Scan for the cell matching the given text and deliver its [X, Y] coordinate at center. 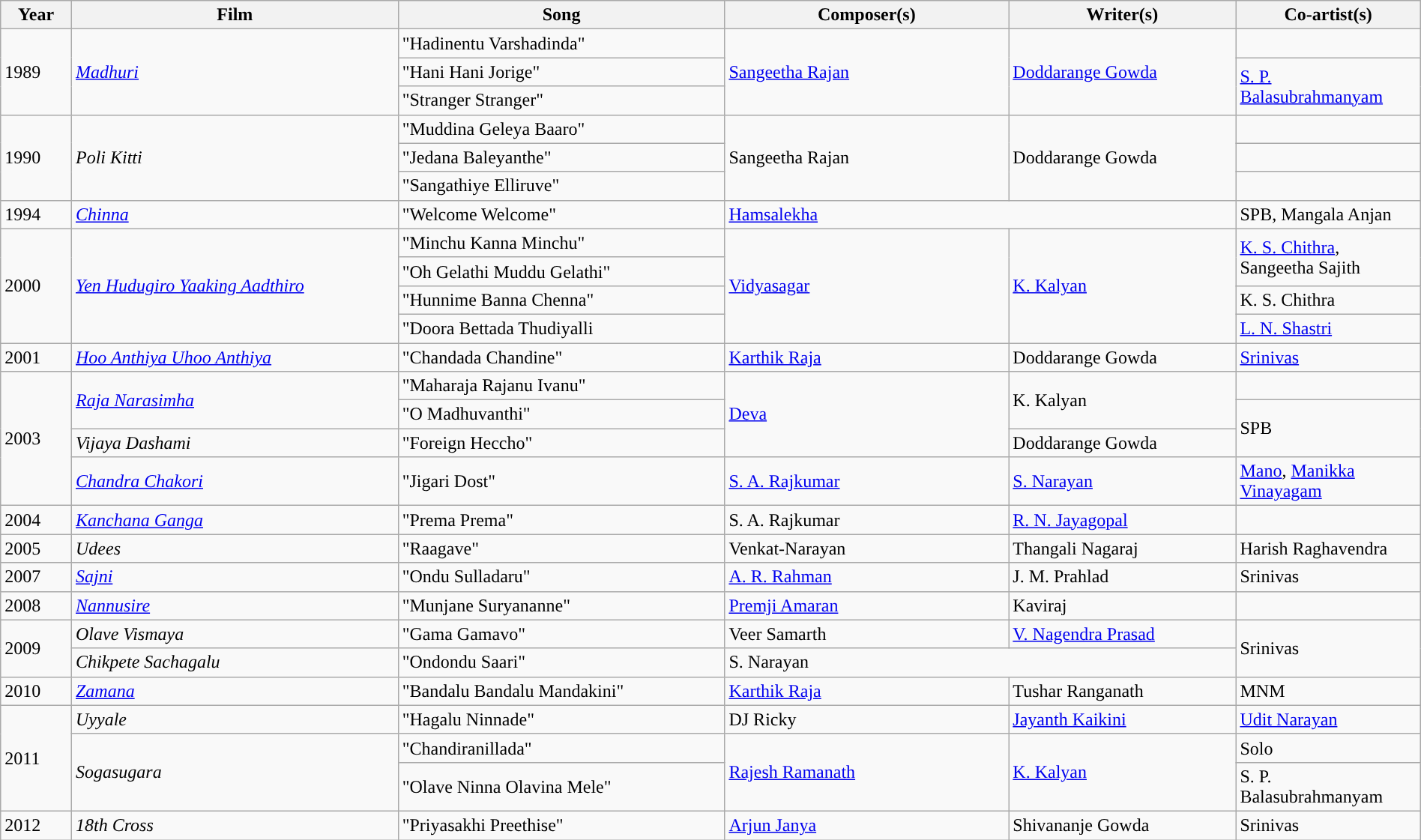
2004 [36, 520]
2011 [36, 758]
Udit Narayan [1328, 719]
Veer Samarth [866, 634]
"Doora Bettada Thudiyalli [561, 328]
Chikpete Sachagalu [235, 662]
K. S. Chithra [1328, 300]
"Priyasakhi Preethise" [561, 825]
Madhuri [235, 72]
"Chandada Chandine" [561, 357]
Year [36, 15]
Chinna [235, 214]
Harish Raghavendra [1328, 549]
Arjun Janya [866, 825]
18th Cross [235, 825]
SPB [1328, 429]
Mano, Manikka Vinayagam [1328, 481]
"Chandiranillada" [561, 748]
Kaviraj [1123, 605]
"Gama Gamavo" [561, 634]
Tushar Ranganath [1123, 691]
"Maharaja Rajanu Ivanu" [561, 386]
Raja Narasimha [235, 400]
2007 [36, 577]
Sogasugara [235, 772]
2012 [36, 825]
"Raagave" [561, 549]
MNM [1328, 691]
DJ Ricky [866, 719]
"Minchu Kanna Minchu" [561, 243]
1990 [36, 157]
Writer(s) [1123, 15]
Vidyasagar [866, 285]
Sajni [235, 577]
"Hagalu Ninnade" [561, 719]
"Hunnime Banna Chenna" [561, 300]
Poli Kitti [235, 157]
Composer(s) [866, 15]
"Hani Hani Jorige" [561, 72]
1994 [36, 214]
2000 [36, 285]
Co-artist(s) [1328, 15]
"Stranger Stranger" [561, 100]
"Welcome Welcome" [561, 214]
Premji Amaran [866, 605]
Kanchana Ganga [235, 520]
V. Nagendra Prasad [1123, 634]
Song [561, 15]
1989 [36, 72]
Shivananje Gowda [1123, 825]
"Hadinentu Varshadinda" [561, 43]
"Oh Gelathi Muddu Gelathi" [561, 271]
Jayanth Kaikini [1123, 719]
2001 [36, 357]
Thangali Nagaraj [1123, 549]
Deva [866, 414]
Solo [1328, 748]
R. N. Jayagopal [1123, 520]
"Sangathiye Elliruve" [561, 186]
Venkat-Narayan [866, 549]
2009 [36, 648]
J. M. Prahlad [1123, 577]
Film [235, 15]
Udees [235, 549]
Zamana [235, 691]
L. N. Shastri [1328, 328]
"Bandalu Bandalu Mandakini" [561, 691]
"Muddina Geleya Baaro" [561, 129]
"Ondu Sulladaru" [561, 577]
Rajesh Ramanath [866, 772]
"Prema Prema" [561, 520]
Nannusire [235, 605]
K. S. Chithra, Sangeetha Sajith [1328, 257]
SPB, Mangala Anjan [1328, 214]
"O Madhuvanthi" [561, 414]
2005 [36, 549]
A. R. Rahman [866, 577]
"Jigari Dost" [561, 481]
2003 [36, 439]
"Olave Ninna Olavina Mele" [561, 787]
"Munjane Suryananne" [561, 605]
Uyyale [235, 719]
"Jedana Baleyanthe" [561, 157]
Chandra Chakori [235, 481]
Vijaya Dashami [235, 443]
Olave Vismaya [235, 634]
"Ondondu Saari" [561, 662]
Yen Hudugiro Yaaking Aadthiro [235, 285]
Hamsalekha [980, 214]
"Foreign Heccho" [561, 443]
Hoo Anthiya Uhoo Anthiya [235, 357]
2010 [36, 691]
2008 [36, 605]
